Detect which cell encompasses the target text, then output its (x, y) center coordinate. 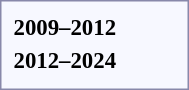
2009–2012 (65, 27)
2012–2024 (65, 60)
